Scan for the cell matching the given text and deliver its [x, y] coordinate at center. 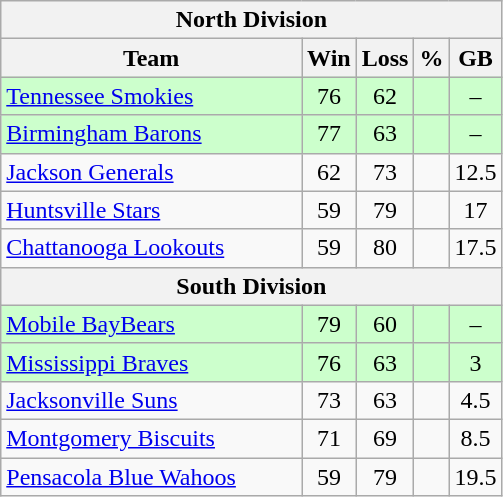
4.5 [476, 400]
Loss [385, 58]
Mississippi Braves [152, 362]
19.5 [476, 477]
77 [330, 134]
Tennessee Smokies [152, 96]
Jackson Generals [152, 172]
8.5 [476, 438]
60 [385, 324]
North Division [252, 20]
Pensacola Blue Wahoos [152, 477]
Chattanooga Lookouts [152, 248]
Montgomery Biscuits [152, 438]
Win [330, 58]
South Division [252, 286]
80 [385, 248]
3 [476, 362]
% [432, 58]
12.5 [476, 172]
69 [385, 438]
GB [476, 58]
Huntsville Stars [152, 210]
17.5 [476, 248]
Birmingham Barons [152, 134]
17 [476, 210]
Team [152, 58]
Mobile BayBears [152, 324]
71 [330, 438]
Jacksonville Suns [152, 400]
